Capture the cell that displays the provided text and extract its [x, y] central coordinate. 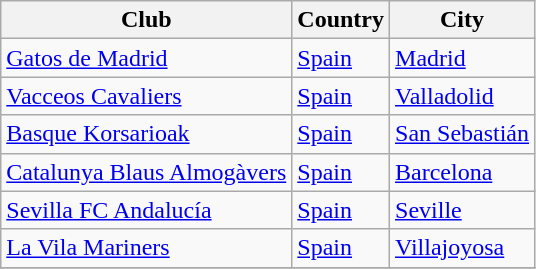
Valladolid [462, 96]
Basque Korsarioak [146, 134]
Gatos de Madrid [146, 58]
Madrid [462, 58]
La Vila Mariners [146, 248]
Country [341, 20]
Catalunya Blaus Almogàvers [146, 172]
Sevilla FC Andalucía [146, 210]
Barcelona [462, 172]
Club [146, 20]
Villajoyosa [462, 248]
City [462, 20]
San Sebastián [462, 134]
Seville [462, 210]
Vacceos Cavaliers [146, 96]
